Pinpoint the cell where the given text exists, returning its (x, y) midpoint coordinate. 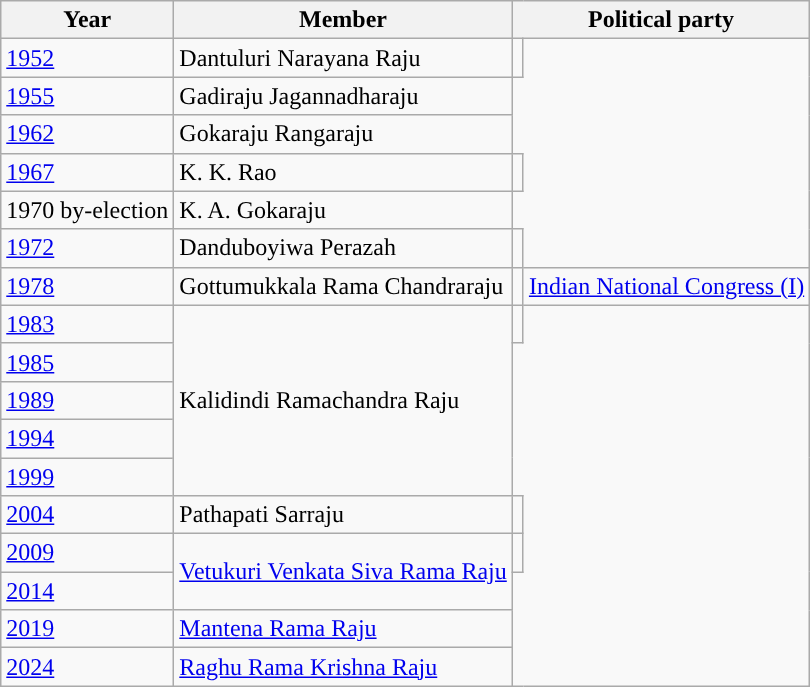
Gokaraju Rangaraju (344, 134)
Gadiraju Jagannadharaju (344, 96)
K. A. Gokaraju (344, 210)
1999 (88, 477)
1952 (88, 58)
2019 (88, 629)
Indian National Congress (I) (666, 286)
2009 (88, 553)
2004 (88, 515)
Vetukuri Venkata Siva Rama Raju (344, 572)
Mantena Rama Raju (344, 629)
Pathapati Sarraju (344, 515)
1970 by-election (88, 210)
Raghu Rama Krishna Raju (344, 667)
Gottumukkala Rama Chandraraju (344, 286)
1962 (88, 134)
1967 (88, 172)
Year (88, 20)
1972 (88, 248)
2014 (88, 591)
Dantuluri Narayana Raju (344, 58)
Member (344, 20)
Kalidindi Ramachandra Raju (344, 400)
1994 (88, 438)
1978 (88, 286)
K. K. Rao (344, 172)
Danduboyiwa Perazah (344, 248)
1985 (88, 362)
1989 (88, 400)
2024 (88, 667)
1955 (88, 96)
1983 (88, 324)
Political party (660, 20)
